Search for the cell housing the specified text and yield its (x, y) center coordinate. 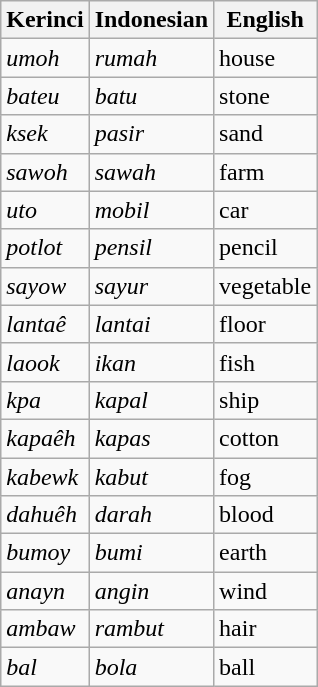
kapas (151, 438)
uto (45, 210)
bumi (151, 553)
pensil (151, 248)
kabut (151, 477)
rumah (151, 58)
vegetable (266, 286)
fog (266, 477)
Indonesian (151, 20)
umoh (45, 58)
stone (266, 96)
Kerinci (45, 20)
kapal (151, 400)
angin (151, 591)
lantaê (45, 324)
sand (266, 134)
mobil (151, 210)
ikan (151, 362)
bateu (45, 96)
floor (266, 324)
sayur (151, 286)
anayn (45, 591)
fish (266, 362)
pasir (151, 134)
potlot (45, 248)
laook (45, 362)
bumoy (45, 553)
sawah (151, 172)
English (266, 20)
lantai (151, 324)
bal (45, 667)
rambut (151, 629)
ksek (45, 134)
hair (266, 629)
dahuêh (45, 515)
earth (266, 553)
batu (151, 96)
darah (151, 515)
farm (266, 172)
ship (266, 400)
sayow (45, 286)
bola (151, 667)
kpa (45, 400)
pencil (266, 248)
ball (266, 667)
kabewk (45, 477)
kapaêh (45, 438)
ambaw (45, 629)
wind (266, 591)
house (266, 58)
cotton (266, 438)
sawoh (45, 172)
blood (266, 515)
car (266, 210)
